Pinpoint the cell where the given text exists, returning its [x, y] midpoint coordinate. 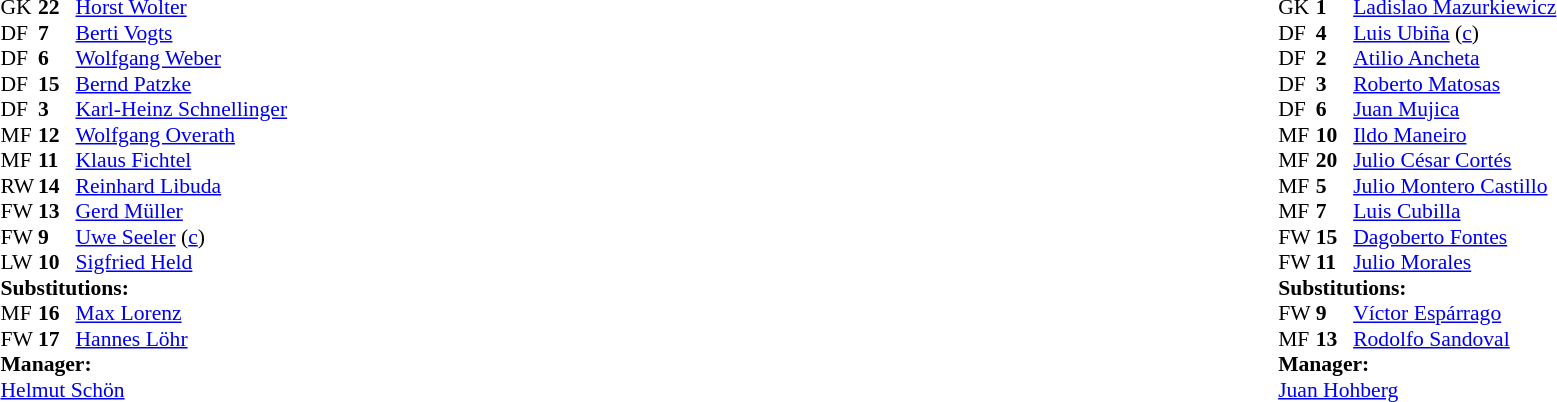
Julio Montero Castillo [1454, 186]
Klaus Fichtel [182, 161]
Hannes Löhr [182, 339]
Ildo Maneiro [1454, 135]
12 [57, 135]
Reinhard Libuda [182, 186]
Gerd Müller [182, 211]
16 [57, 313]
Atilio Ancheta [1454, 59]
Uwe Seeler (c) [182, 237]
Juan Mujica [1454, 109]
Julio César Cortés [1454, 161]
20 [1335, 161]
Víctor Espárrago [1454, 313]
17 [57, 339]
4 [1335, 33]
Roberto Matosas [1454, 84]
Karl-Heinz Schnellinger [182, 109]
Dagoberto Fontes [1454, 237]
Julio Morales [1454, 263]
Sigfried Held [182, 263]
Berti Vogts [182, 33]
RW [19, 186]
Luis Ubiña (c) [1454, 33]
Wolfgang Weber [182, 59]
LW [19, 263]
2 [1335, 59]
Bernd Patzke [182, 84]
Luis Cubilla [1454, 211]
Max Lorenz [182, 313]
5 [1335, 186]
14 [57, 186]
Rodolfo Sandoval [1454, 339]
Wolfgang Overath [182, 135]
